Search for the cell housing the specified text and yield its [x, y] center coordinate. 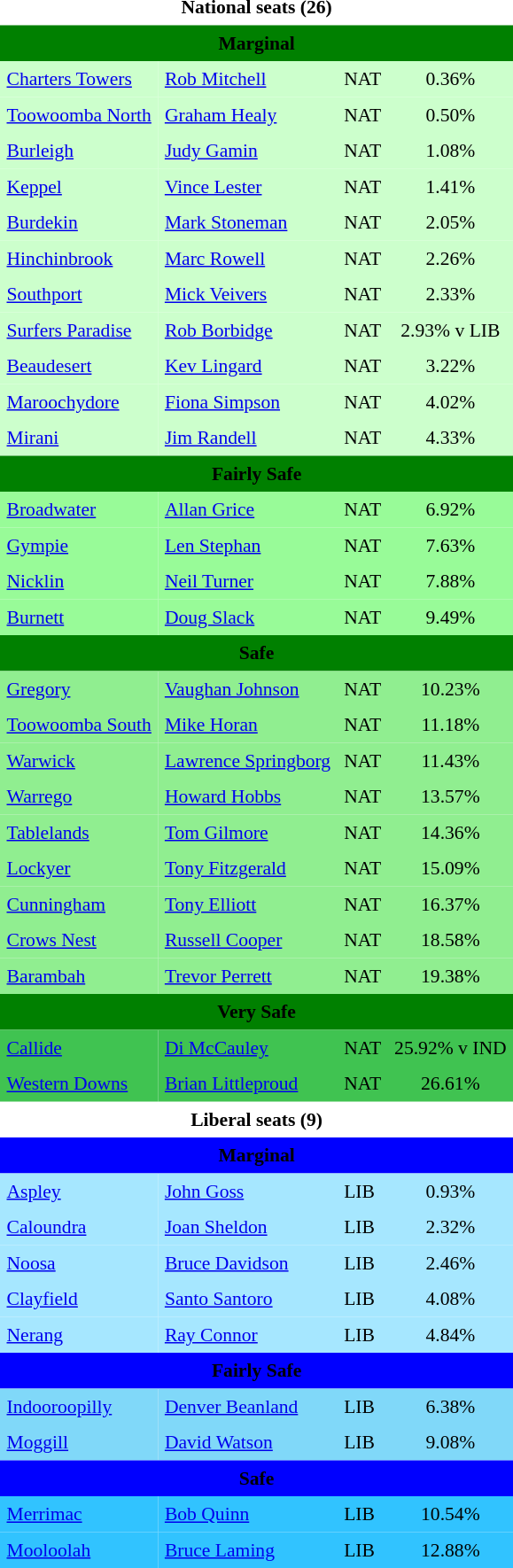
Keppel [79, 186]
Trevor Perrett [247, 975]
Tom Gilmore [247, 832]
Bruce Laming [247, 1549]
Fiona Simpson [247, 401]
Gympie [79, 545]
Clayfield [79, 1299]
Liberal seats (9) [257, 1119]
Warwick [79, 760]
Toowoomba North [79, 114]
Mike Horan [247, 725]
Vaughan Johnson [247, 688]
Burleigh [79, 151]
Ray Connor [247, 1334]
Tony Fitzgerald [247, 868]
Toowoomba South [79, 725]
Mooloolah [79, 1549]
Mirani [79, 438]
Very Safe [257, 1012]
Nerang [79, 1334]
Caloundra [79, 1227]
Rob Mitchell [247, 79]
Callide [79, 1047]
Joan Sheldon [247, 1227]
Merrimac [79, 1514]
Crows Nest [79, 940]
Surfers Paradise [79, 330]
Moggill [79, 1442]
Maroochydore [79, 401]
Indooroopilly [79, 1406]
Bob Quinn [247, 1514]
Nicklin [79, 581]
Lawrence Springborg [247, 760]
Lockyer [79, 868]
Beaudesert [79, 366]
Graham Healy [247, 114]
Hinchinbrook [79, 258]
Cunningham [79, 904]
Barambah [79, 975]
Warrego [79, 796]
Tablelands [79, 832]
Burnett [79, 617]
Allan Grice [247, 509]
Gregory [79, 688]
Noosa [79, 1262]
Charters Towers [79, 79]
Howard Hobbs [247, 796]
Neil Turner [247, 581]
Burdekin [79, 222]
Mick Veivers [247, 294]
David Watson [247, 1442]
Denver Beanland [247, 1406]
Jim Randell [247, 438]
Marc Rowell [247, 258]
Brian Littleproud [247, 1083]
Russell Cooper [247, 940]
Western Downs [79, 1083]
Bruce Davidson [247, 1262]
Kev Lingard [247, 366]
Santo Santoro [247, 1299]
John Goss [247, 1191]
Broadwater [79, 509]
Tony Elliott [247, 904]
Doug Slack [247, 617]
Len Stephan [247, 545]
Aspley [79, 1191]
Mark Stoneman [247, 222]
Judy Gamin [247, 151]
Southport [79, 294]
Rob Borbidge [247, 330]
Vince Lester [247, 186]
Di McCauley [247, 1047]
